Identify which cell holds the provided text, then report its (x, y) central coordinate. 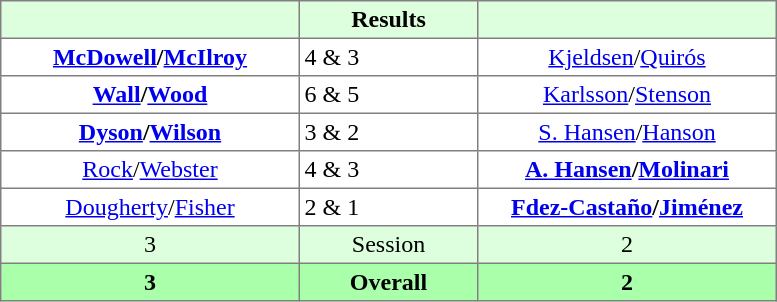
S. Hansen/Hanson (627, 132)
Dyson/Wilson (150, 132)
3 & 2 (388, 132)
Fdez-Castaño/Jiménez (627, 207)
Session (388, 245)
2 & 1 (388, 207)
6 & 5 (388, 95)
Kjeldsen/Quirós (627, 57)
A. Hansen/Molinari (627, 170)
Karlsson/Stenson (627, 95)
McDowell/McIlroy (150, 57)
Results (388, 20)
Wall/Wood (150, 95)
Rock/Webster (150, 170)
Dougherty/Fisher (150, 207)
Overall (388, 282)
